Return [X, Y] of the center of cell containing provided text 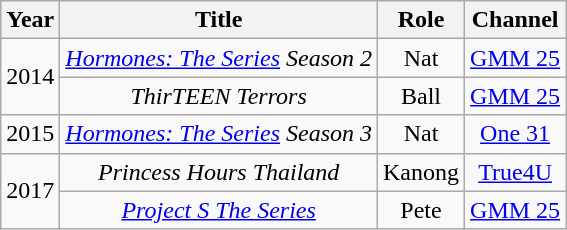
2015 [30, 134]
2017 [30, 191]
2014 [30, 77]
One 31 [516, 134]
True4U [516, 172]
Kanong [422, 172]
Year [30, 20]
Pete [422, 210]
Ball [422, 96]
Project S The Series [219, 210]
Role [422, 20]
Hormones: The Series Season 2 [219, 58]
Princess Hours Thailand [219, 172]
Hormones: The Series Season 3 [219, 134]
ThirTEEN Terrors [219, 96]
Title [219, 20]
Channel [516, 20]
